Capture the cell that displays the provided text and extract its (X, Y) central coordinate. 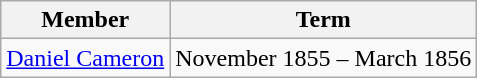
Daniel Cameron (86, 58)
Term (324, 20)
November 1855 – March 1856 (324, 58)
Member (86, 20)
